Locate the cell with the specified text and output its [X, Y] center coordinate. 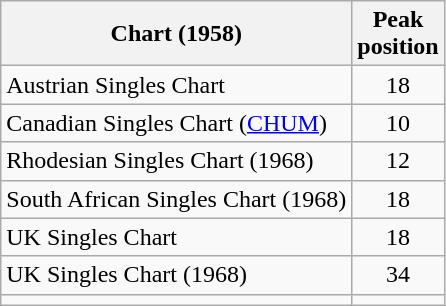
South African Singles Chart (1968) [176, 199]
UK Singles Chart [176, 237]
Canadian Singles Chart (CHUM) [176, 123]
Chart (1958) [176, 34]
UK Singles Chart (1968) [176, 275]
12 [398, 161]
Peakposition [398, 34]
Rhodesian Singles Chart (1968) [176, 161]
34 [398, 275]
10 [398, 123]
Austrian Singles Chart [176, 85]
